Extract the (X, Y) coordinate from the center of the cell holding the provided text.  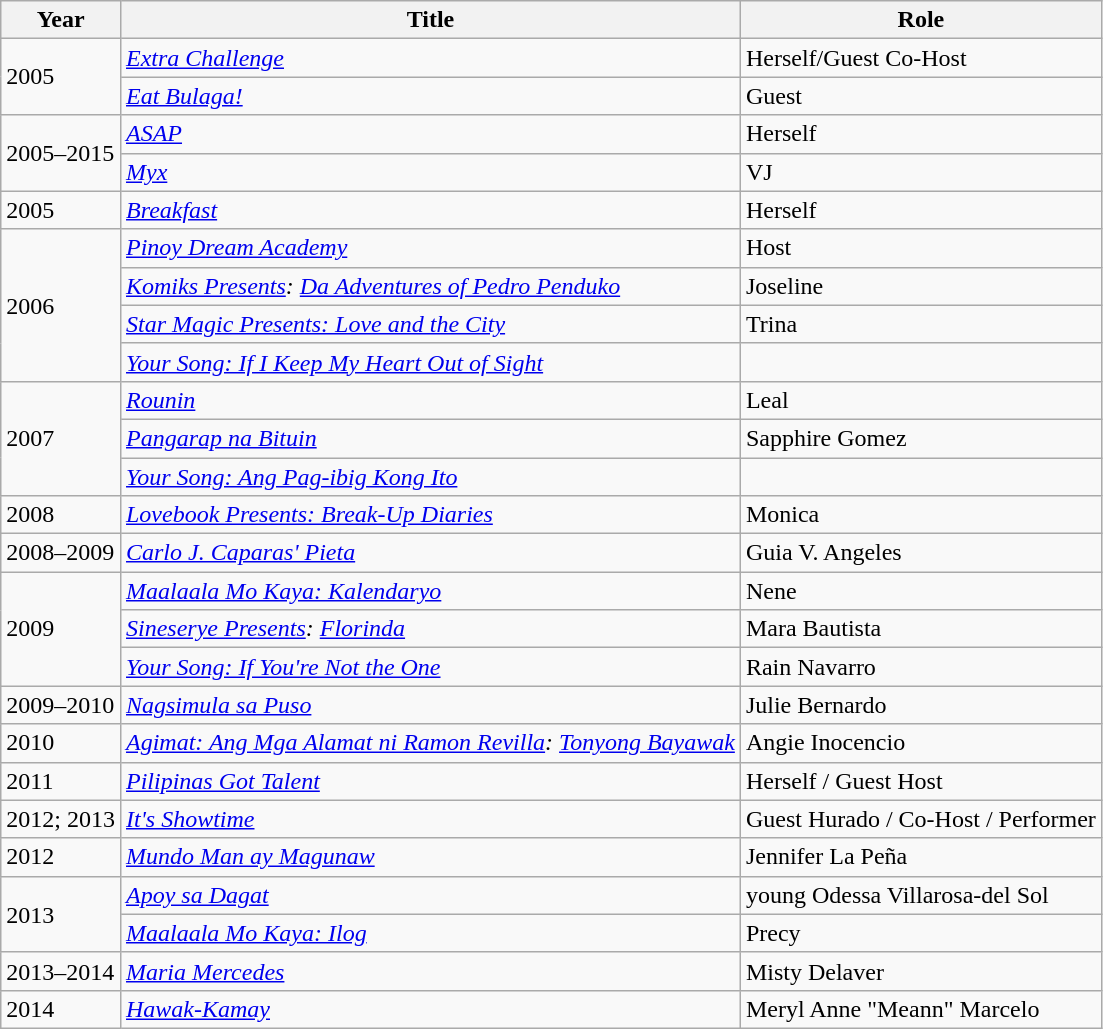
Breakfast (430, 210)
2007 (61, 438)
Monica (920, 515)
Sapphire Gomez (920, 438)
Herself / Guest Host (920, 781)
2006 (61, 305)
Komiks Presents: Da Adventures of Pedro Penduko (430, 286)
2008 (61, 515)
2005–2015 (61, 153)
2008–2009 (61, 553)
Rounin (430, 400)
Star Magic Presents: Love and the City (430, 324)
Extra Challenge (430, 58)
2013–2014 (61, 971)
Role (920, 20)
Eat Bulaga! (430, 96)
Mara Bautista (920, 629)
Maria Mercedes (430, 971)
Myx (430, 172)
Pinoy Dream Academy (430, 248)
Nagsimula sa Puso (430, 705)
Agimat: Ang Mga Alamat ni Ramon Revilla: Tonyong Bayawak (430, 743)
Title (430, 20)
Maalaala Mo Kaya: Ilog (430, 933)
Joseline (920, 286)
Meryl Anne "Meann" Marcelo (920, 1009)
Leal (920, 400)
young Odessa Villarosa-del Sol (920, 895)
Host (920, 248)
Herself/Guest Co-Host (920, 58)
Your Song: Ang Pag-ibig Kong Ito (430, 477)
2013 (61, 914)
VJ (920, 172)
Jennifer La Peña (920, 857)
It's Showtime (430, 819)
2009 (61, 629)
Maalaala Mo Kaya: Kalendaryo (430, 591)
Nene (920, 591)
Year (61, 20)
2010 (61, 743)
ASAP (430, 134)
Carlo J. Caparas' Pieta (430, 553)
Rain Navarro (920, 667)
Pangarap na Bituin (430, 438)
Lovebook Presents: Break-Up Diaries (430, 515)
Misty Delaver (920, 971)
Precy (920, 933)
2009–2010 (61, 705)
Mundo Man ay Magunaw (430, 857)
Your Song: If You're Not the One (430, 667)
Guest Hurado / Co-Host / Performer (920, 819)
Trina (920, 324)
2011 (61, 781)
Apoy sa Dagat (430, 895)
Guia V. Angeles (920, 553)
Hawak-Kamay (430, 1009)
Pilipinas Got Talent (430, 781)
2012 (61, 857)
Angie Inocencio (920, 743)
2014 (61, 1009)
Guest (920, 96)
2012; 2013 (61, 819)
Julie Bernardo (920, 705)
Sineserye Presents: Florinda (430, 629)
Your Song: If I Keep My Heart Out of Sight (430, 362)
